For the text-containing cell, return its midpoint in (X, Y) coordinate format. 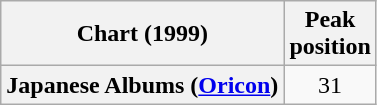
Peakposition (330, 34)
31 (330, 85)
Japanese Albums (Oricon) (142, 85)
Chart (1999) (142, 34)
